Find where the given text appears and provide that cell's center as [x, y] coordinate. 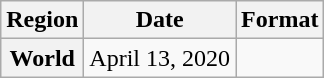
April 13, 2020 [160, 58]
Date [160, 20]
Region [42, 20]
Format [280, 20]
World [42, 58]
